Return [x, y] of the center of cell containing provided text 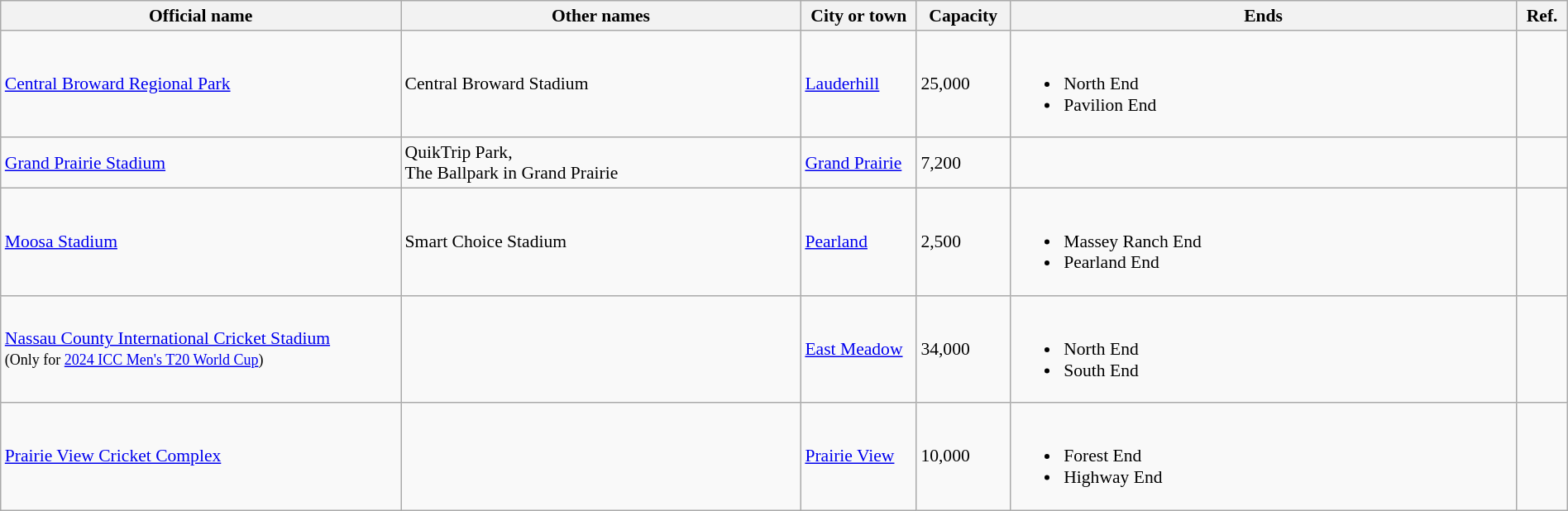
Central Broward Stadium [601, 84]
Massey Ranch EndPearland End [1264, 242]
North EndPavilion End [1264, 84]
Ref. [1542, 16]
Nassau County International Cricket Stadium(Only for 2024 ICC Men's T20 World Cup) [201, 349]
Central Broward Regional Park [201, 84]
Smart Choice Stadium [601, 242]
Grand Prairie Stadium [201, 164]
City or town [858, 16]
North EndSouth End [1264, 349]
Moosa Stadium [201, 242]
7,200 [963, 164]
Grand Prairie [858, 164]
34,000 [963, 349]
10,000 [963, 456]
Forest EndHighway End [1264, 456]
Official name [201, 16]
Lauderhill [858, 84]
Ends [1264, 16]
Prairie View Cricket Complex [201, 456]
QuikTrip Park, The Ballpark in Grand Prairie [601, 164]
Prairie View [858, 456]
25,000 [963, 84]
Pearland [858, 242]
Other names [601, 16]
East Meadow [858, 349]
2,500 [963, 242]
Capacity [963, 16]
